Search for the cell housing the specified text and yield its [X, Y] center coordinate. 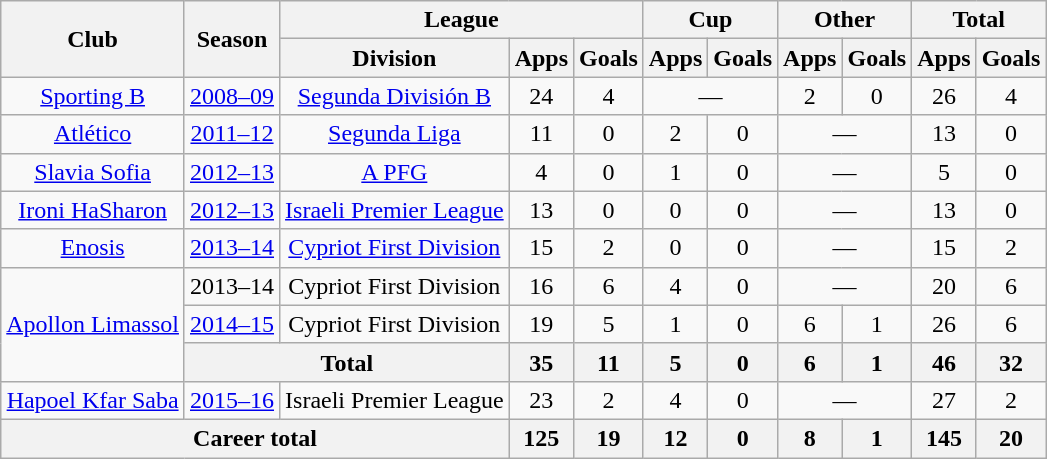
Career total [255, 438]
A PFG [395, 172]
46 [944, 362]
2008–09 [232, 96]
Segunda Liga [395, 134]
125 [541, 438]
24 [541, 96]
145 [944, 438]
35 [541, 362]
2015–16 [232, 400]
Apollon Limassol [93, 324]
Enosis [93, 248]
Cup [710, 20]
Hapoel Kfar Saba [93, 400]
Ironi HaSharon [93, 210]
27 [944, 400]
12 [675, 438]
23 [541, 400]
Slavia Sofia [93, 172]
16 [541, 286]
8 [810, 438]
32 [1011, 362]
Division [395, 58]
Segunda División B [395, 96]
League [462, 20]
Atlético [93, 134]
2014–15 [232, 324]
Sporting B [93, 96]
2011–12 [232, 134]
Club [93, 39]
Season [232, 39]
Other [845, 20]
